Provide the (x, y) coordinate of the cell's center where the given text is located.  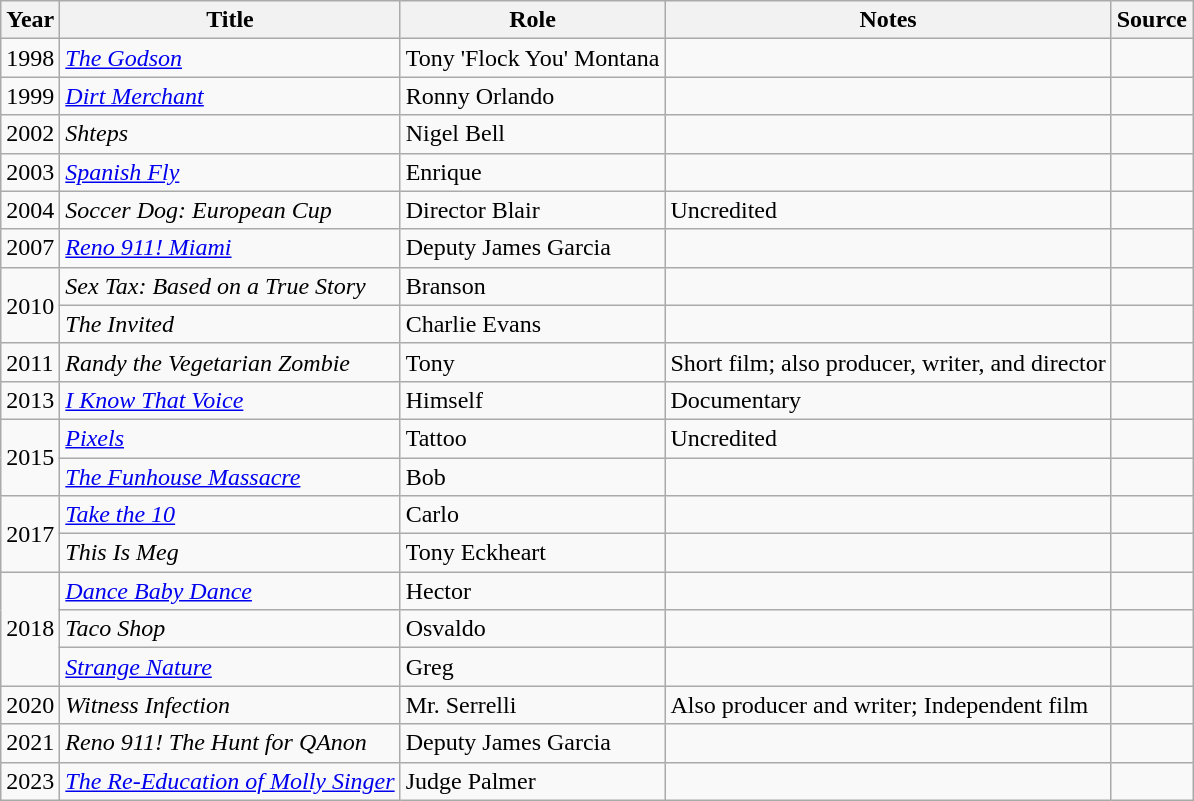
Nigel Bell (532, 134)
2013 (30, 400)
Soccer Dog: European Cup (230, 210)
Osvaldo (532, 629)
Strange Nature (230, 667)
Sex Tax: Based on a True Story (230, 286)
Title (230, 20)
Reno 911! Miami (230, 248)
2002 (30, 134)
Bob (532, 477)
Spanish Fly (230, 172)
Reno 911! The Hunt for QAnon (230, 743)
Branson (532, 286)
Dirt Merchant (230, 96)
1998 (30, 58)
The Godson (230, 58)
2017 (30, 534)
Enrique (532, 172)
Role (532, 20)
Greg (532, 667)
Pixels (230, 438)
Director Blair (532, 210)
This Is Meg (230, 553)
Tattoo (532, 438)
2018 (30, 629)
2021 (30, 743)
Himself (532, 400)
Also producer and writer; Independent film (888, 705)
Taco Shop (230, 629)
2003 (30, 172)
Judge Palmer (532, 781)
Charlie Evans (532, 324)
Tony 'Flock You' Montana (532, 58)
1999 (30, 96)
Tony Eckheart (532, 553)
Tony (532, 362)
Witness Infection (230, 705)
Hector (532, 591)
Shteps (230, 134)
2023 (30, 781)
Ronny Orlando (532, 96)
Mr. Serrelli (532, 705)
Carlo (532, 515)
I Know That Voice (230, 400)
2007 (30, 248)
The Re-Education of Molly Singer (230, 781)
Short film; also producer, writer, and director (888, 362)
Take the 10 (230, 515)
Notes (888, 20)
2004 (30, 210)
Source (1152, 20)
2015 (30, 457)
Randy the Vegetarian Zombie (230, 362)
Documentary (888, 400)
Year (30, 20)
The Invited (230, 324)
Dance Baby Dance (230, 591)
2011 (30, 362)
2020 (30, 705)
The Funhouse Massacre (230, 477)
2010 (30, 305)
